Find where the given text appears and provide that cell's center as [x, y] coordinate. 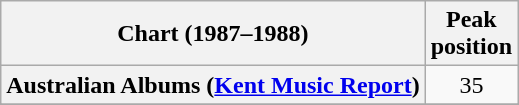
Chart (1987–1988) [213, 34]
Peakposition [471, 34]
Australian Albums (Kent Music Report) [213, 85]
35 [471, 85]
